Identify which cell holds the provided text, then report its [X, Y] central coordinate. 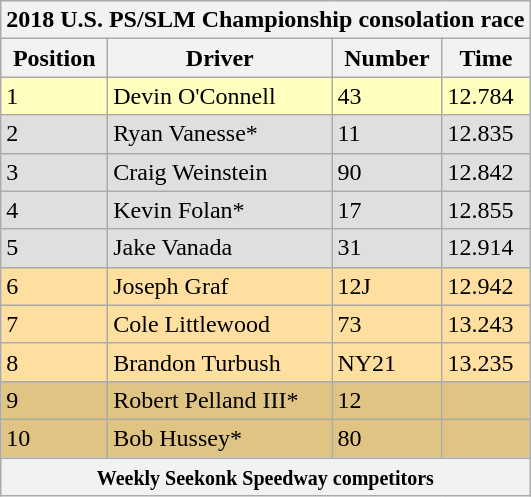
12.784 [486, 96]
Number [387, 58]
9 [54, 400]
12.942 [486, 286]
12.914 [486, 248]
2018 U.S. PS/SLM Championship consolation race [266, 20]
Brandon Turbush [220, 362]
Devin O'Connell [220, 96]
Bob Hussey* [220, 438]
Ryan Vanesse* [220, 134]
11 [387, 134]
80 [387, 438]
Joseph Graf [220, 286]
Robert Pelland III* [220, 400]
4 [54, 210]
13.243 [486, 324]
12.855 [486, 210]
31 [387, 248]
8 [54, 362]
Position [54, 58]
Cole Littlewood [220, 324]
2 [54, 134]
12J [387, 286]
12.835 [486, 134]
17 [387, 210]
Jake Vanada [220, 248]
3 [54, 172]
1 [54, 96]
Time [486, 58]
13.235 [486, 362]
43 [387, 96]
Driver [220, 58]
NY21 [387, 362]
5 [54, 248]
Kevin Folan* [220, 210]
10 [54, 438]
Craig Weinstein [220, 172]
73 [387, 324]
Weekly Seekonk Speedway competitors [266, 477]
12 [387, 400]
7 [54, 324]
6 [54, 286]
12.842 [486, 172]
90 [387, 172]
